Locate the cell with the specified text and output its (X, Y) center coordinate. 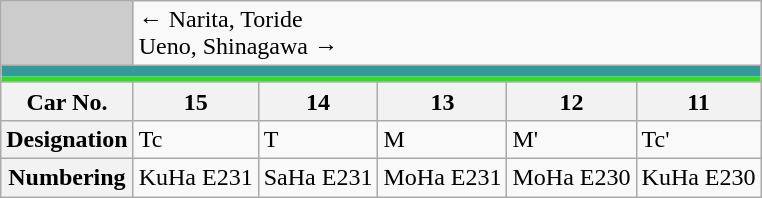
T (318, 139)
MoHa E230 (572, 177)
Tc (196, 139)
KuHa E230 (698, 177)
MoHa E231 (442, 177)
Designation (67, 139)
Tc' (698, 139)
11 (698, 101)
Numbering (67, 177)
M' (572, 139)
14 (318, 101)
KuHa E231 (196, 177)
15 (196, 101)
Car No. (67, 101)
SaHa E231 (318, 177)
13 (442, 101)
← Narita, TorideUeno, Shinagawa → (447, 34)
M (442, 139)
12 (572, 101)
